Scan for the cell matching the given text and deliver its [X, Y] coordinate at center. 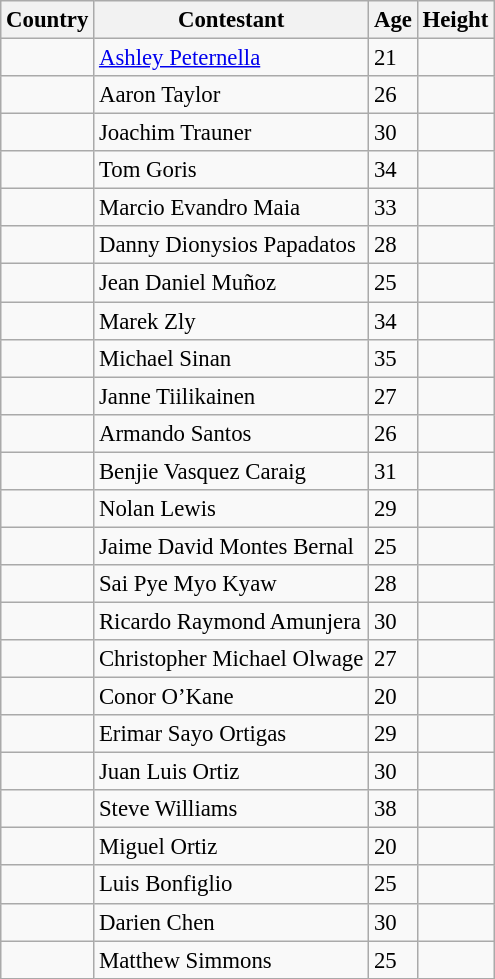
38 [394, 809]
Armando Santos [232, 433]
21 [394, 58]
Benjie Vasquez Caraig [232, 471]
Height [455, 20]
Tom Goris [232, 170]
Steve Williams [232, 809]
Ricardo Raymond Amunjera [232, 621]
Jaime David Montes Bernal [232, 546]
Marek Zly [232, 321]
Christopher Michael Olwage [232, 659]
Matthew Simmons [232, 960]
Jean Daniel Muñoz [232, 283]
Country [48, 20]
Erimar Sayo Ortigas [232, 734]
Miguel Ortiz [232, 847]
Juan Luis Ortiz [232, 772]
33 [394, 208]
Janne Tiilikainen [232, 396]
Luis Bonfiglio [232, 885]
Danny Dionysios Papadatos [232, 245]
Nolan Lewis [232, 509]
Contestant [232, 20]
35 [394, 358]
Aaron Taylor [232, 95]
Sai Pye Myo Kyaw [232, 584]
Joachim Trauner [232, 133]
Age [394, 20]
Darien Chen [232, 922]
Ashley Peternella [232, 58]
Michael Sinan [232, 358]
31 [394, 471]
Marcio Evandro Maia [232, 208]
Conor O’Kane [232, 697]
